Pinpoint the cell where the given text exists, returning its (X, Y) midpoint coordinate. 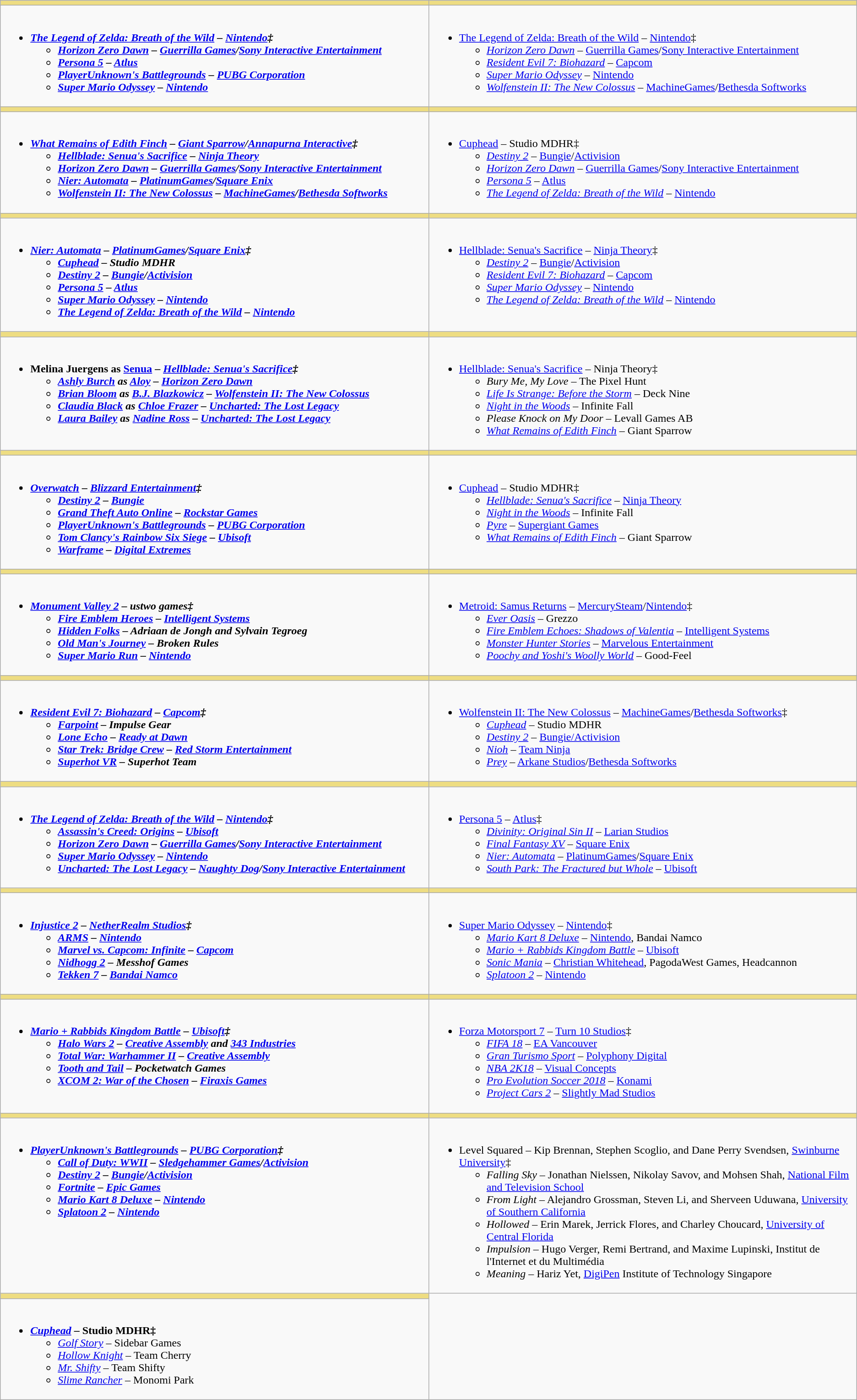
Cuphead – Studio MDHR‡Golf Story – Sidebar GamesHollow Knight – Team CherryMr. Shifty – Team ShiftySlime Rancher – Monomi Park (215, 1349)
Injustice 2 – NetherRealm Studios‡ARMS – NintendoMarvel vs. Capcom: Infinite – CapcomNidhogg 2 – Messhof GamesTekken 7 – Bandai Namco (215, 943)
